Identify which cell holds the provided text, then report its [x, y] central coordinate. 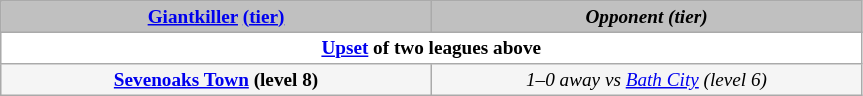
Upset of two leagues above [432, 48]
Giantkiller (tier) [216, 17]
Sevenoaks Town (level 8) [216, 80]
1–0 away vs Bath City (level 6) [646, 80]
Opponent (tier) [646, 17]
